From the cell containing the given text, extract its center point as (X, Y) coordinate. 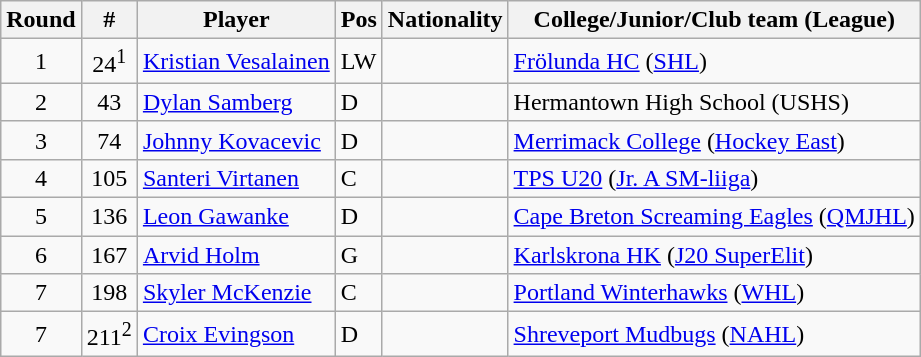
Croix Evingson (236, 334)
241 (109, 62)
74 (109, 140)
2 (41, 102)
Leon Gawanke (236, 217)
4 (41, 178)
Santeri Virtanen (236, 178)
Merrimack College (Hockey East) (714, 140)
Cape Breton Screaming Eagles (QMJHL) (714, 217)
105 (109, 178)
Portland Winterhawks (WHL) (714, 293)
LW (358, 62)
2112 (109, 334)
43 (109, 102)
Kristian Vesalainen (236, 62)
College/Junior/Club team (League) (714, 20)
Nationality (445, 20)
Skyler McKenzie (236, 293)
Dylan Samberg (236, 102)
Player (236, 20)
5 (41, 217)
Shreveport Mudbugs (NAHL) (714, 334)
Hermantown High School (USHS) (714, 102)
3 (41, 140)
6 (41, 255)
# (109, 20)
1 (41, 62)
Johnny Kovacevic (236, 140)
136 (109, 217)
TPS U20 (Jr. A SM-liiga) (714, 178)
Round (41, 20)
198 (109, 293)
G (358, 255)
Karlskrona HK (J20 SuperElit) (714, 255)
Arvid Holm (236, 255)
167 (109, 255)
Frölunda HC (SHL) (714, 62)
Pos (358, 20)
